Identify which cell holds the provided text, then report its (x, y) central coordinate. 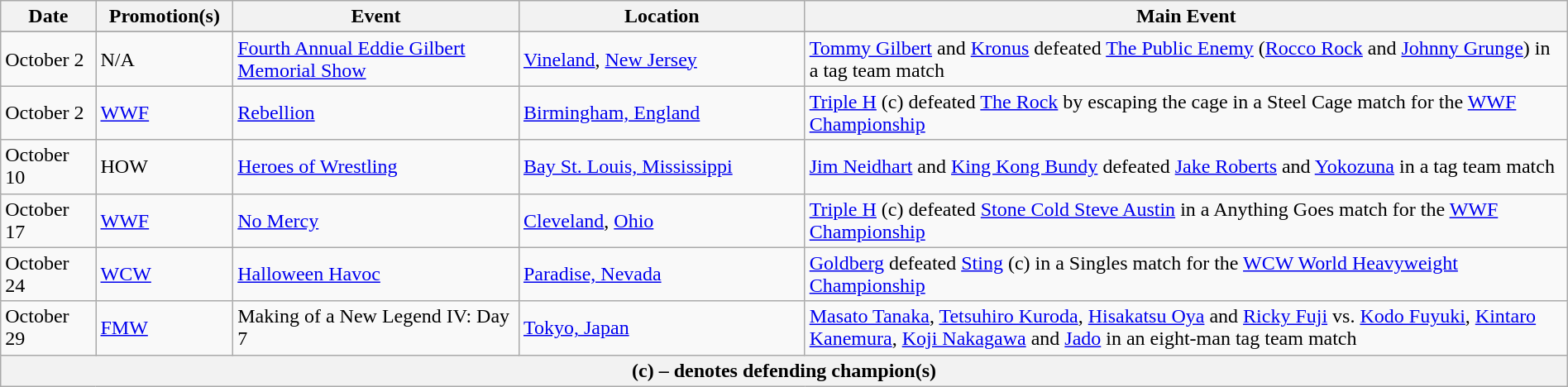
Fourth Annual Eddie Gilbert Memorial Show (376, 60)
Date (48, 17)
Jim Neidhart and King Kong Bundy defeated Jake Roberts and Yokozuna in a tag team match (1186, 167)
Halloween Havoc (376, 275)
Tokyo, Japan (662, 327)
Promotion(s) (165, 17)
Tommy Gilbert and Kronus defeated The Public Enemy (Rocco Rock and Johnny Grunge) in a tag team match (1186, 60)
Birmingham, England (662, 112)
October 10 (48, 167)
Making of a New Legend IV: Day 7 (376, 327)
Main Event (1186, 17)
Triple H (c) defeated The Rock by escaping the cage in a Steel Cage match for the WWF Championship (1186, 112)
Paradise, Nevada (662, 275)
No Mercy (376, 220)
Cleveland, Ohio (662, 220)
FMW (165, 327)
Rebellion (376, 112)
October 24 (48, 275)
Bay St. Louis, Mississippi (662, 167)
Vineland, New Jersey (662, 60)
Event (376, 17)
Location (662, 17)
Heroes of Wrestling (376, 167)
Triple H (c) defeated Stone Cold Steve Austin in a Anything Goes match for the WWF Championship (1186, 220)
(c) – denotes defending champion(s) (784, 370)
WCW (165, 275)
October 29 (48, 327)
Goldberg defeated Sting (c) in a Singles match for the WCW World Heavyweight Championship (1186, 275)
N/A (165, 60)
October 17 (48, 220)
HOW (165, 167)
